Locate the cell with the specified text and output its (X, Y) center coordinate. 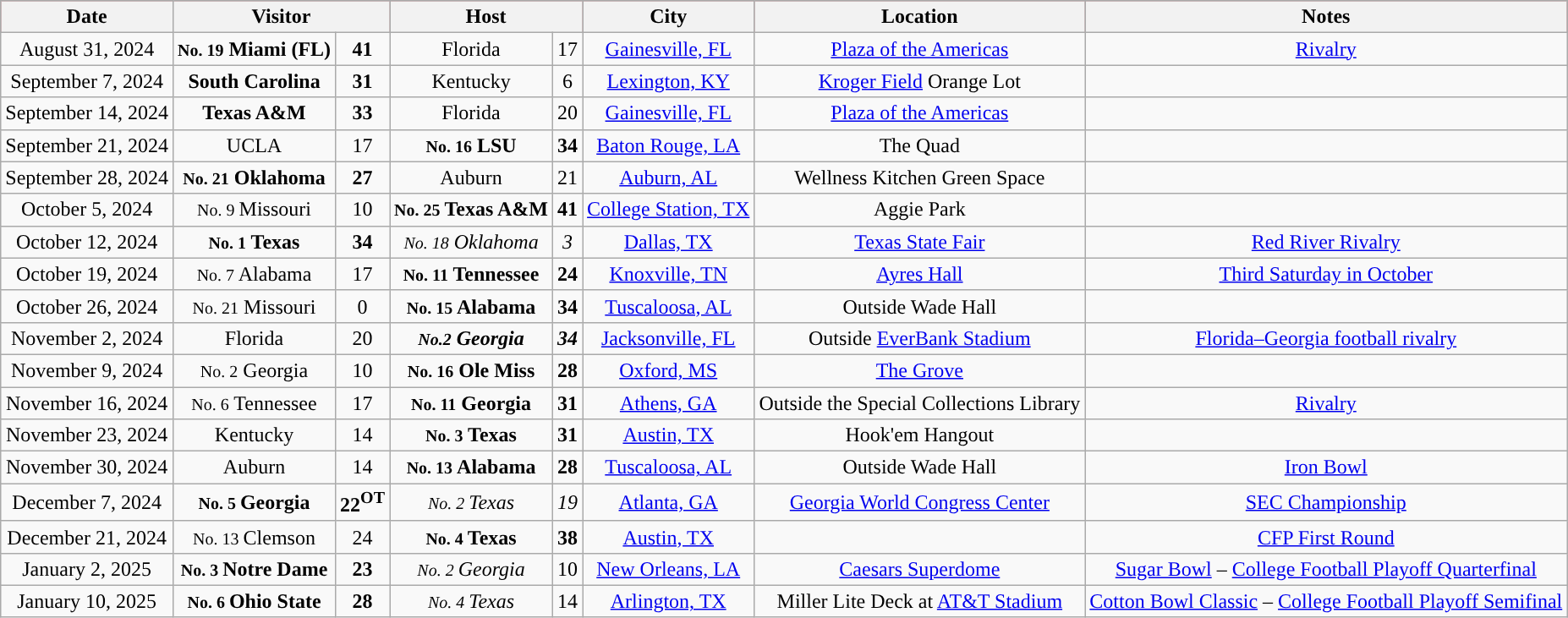
23 (363, 569)
No. 13 Alabama (472, 468)
33 (363, 113)
December 21, 2024 (87, 537)
0 (363, 306)
No. 25 Texas A&M (472, 210)
Miller Lite Deck at AT&T Stadium (920, 601)
September 14, 2024 (87, 113)
Sugar Bowl – College Football Playoff Quarterfinal (1326, 569)
Georgia World Congress Center (920, 502)
October 12, 2024 (87, 242)
Cotton Bowl Classic – College Football Playoff Semifinal (1326, 601)
November 16, 2024 (87, 403)
No. 18 Oklahoma (472, 242)
Florida–Georgia football rivalry (1326, 338)
Baton Rouge, LA (668, 145)
Jacksonville, FL (668, 338)
Outside EverBank Stadium (920, 338)
No. 11 Tennessee (472, 274)
January 2, 2025 (87, 569)
Visitor (281, 17)
No. 15 Alabama (472, 306)
January 10, 2025 (87, 601)
27 (363, 178)
No. 6 Ohio State (254, 601)
Location (920, 17)
South Carolina (254, 81)
No. 5 Georgia (254, 502)
Aggie Park (920, 210)
December 7, 2024 (87, 502)
No. 3 Notre Dame (254, 569)
UCLA (254, 145)
Knoxville, TN (668, 274)
Wellness Kitchen Green Space (920, 178)
No. 21 Missouri (254, 306)
The Grove (920, 370)
19 (568, 502)
Third Saturday in October (1326, 274)
22OT (363, 502)
21 (568, 178)
Hook'em Hangout (920, 435)
CFP First Round (1326, 537)
Kroger Field Orange Lot (920, 81)
The Quad (920, 145)
No. 16 LSU (472, 145)
Iron Bowl (1326, 468)
November 9, 2024 (87, 370)
Arlington, TX (668, 601)
No. 9 Missouri (254, 210)
No. 1 Texas (254, 242)
September 28, 2024 (87, 178)
No. 7 Alabama (254, 274)
August 31, 2024 (87, 49)
Host (486, 17)
Texas State Fair (920, 242)
October 19, 2024 (87, 274)
Oxford, MS (668, 370)
October 26, 2024 (87, 306)
No. 16 Ole Miss (472, 370)
November 30, 2024 (87, 468)
Ayres Hall (920, 274)
No.2 Georgia (472, 338)
Red River Rivalry (1326, 242)
Atlanta, GA (668, 502)
Auburn, AL (668, 178)
November 2, 2024 (87, 338)
No. 2 Texas (472, 502)
Texas A&M (254, 113)
No. 13 Clemson (254, 537)
38 (568, 537)
3 (568, 242)
No. 11 Georgia (472, 403)
No. 19 Miami (FL) (254, 49)
Notes (1326, 17)
New Orleans, LA (668, 569)
SEC Championship (1326, 502)
November 23, 2024 (87, 435)
October 5, 2024 (87, 210)
Date (87, 17)
Dallas, TX (668, 242)
City (668, 17)
No. 6 Tennessee (254, 403)
Athens, GA (668, 403)
Lexington, KY (668, 81)
6 (568, 81)
No. 21 Oklahoma (254, 178)
Caesars Superdome (920, 569)
College Station, TX (668, 210)
Outside the Special Collections Library (920, 403)
No. 3 Texas (472, 435)
September 21, 2024 (87, 145)
September 7, 2024 (87, 81)
